Identify which cell holds the provided text, then report its [X, Y] central coordinate. 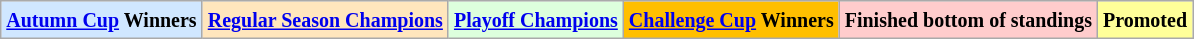
Challenge Cup Winners [731, 20]
Playoff Champions [536, 20]
Autumn Cup Winners [102, 20]
Regular Season Champions [325, 20]
Finished bottom of standings [968, 20]
Promoted [1144, 20]
